Output the [x, y] coordinate of the center of the cell containing the given text.  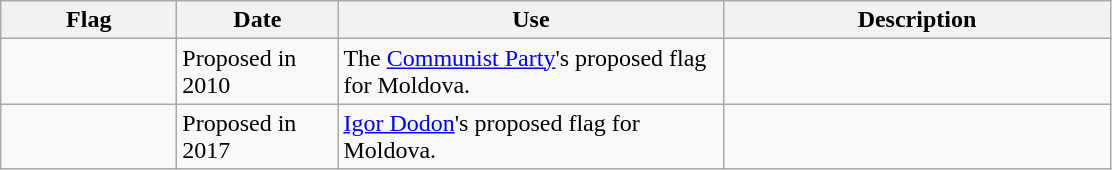
Description [917, 20]
Flag [89, 20]
Use [531, 20]
The Communist Party's proposed flag for Moldova. [531, 72]
Proposed in 2010 [258, 72]
Date [258, 20]
Proposed in 2017 [258, 136]
Igor Dodon's proposed flag for Moldova. [531, 136]
